Search for the cell housing the specified text and yield its [X, Y] center coordinate. 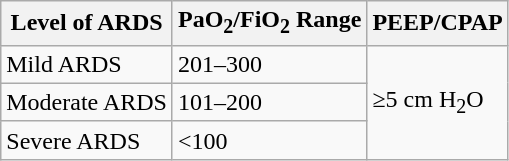
101–200 [269, 102]
201–300 [269, 64]
PEEP/CPAP [438, 23]
≥5 cm H2O [438, 102]
Mild ARDS [87, 64]
<100 [269, 140]
Level of ARDS [87, 23]
Moderate ARDS [87, 102]
PaO2/FiO2 Range [269, 23]
Severe ARDS [87, 140]
